Return the (X, Y) coordinate for the center point of the cell that contains the specified text.  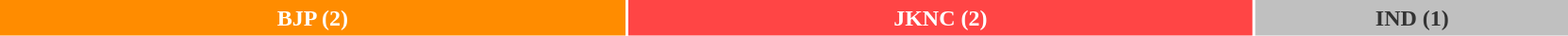
JKNC (2) (942, 18)
BJP (2) (313, 18)
IND (1) (1411, 18)
